Return the [x, y] coordinate for the center point of the cell that contains the specified text.  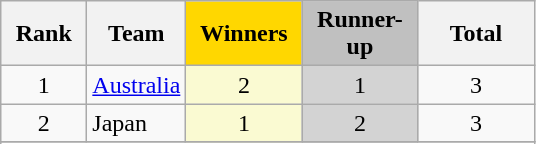
Rank [44, 34]
Winners [244, 34]
Team [136, 34]
Japan [136, 123]
Total [476, 34]
Runner-up [360, 34]
Australia [136, 85]
